Find where the given text appears and provide that cell's center as (x, y) coordinate. 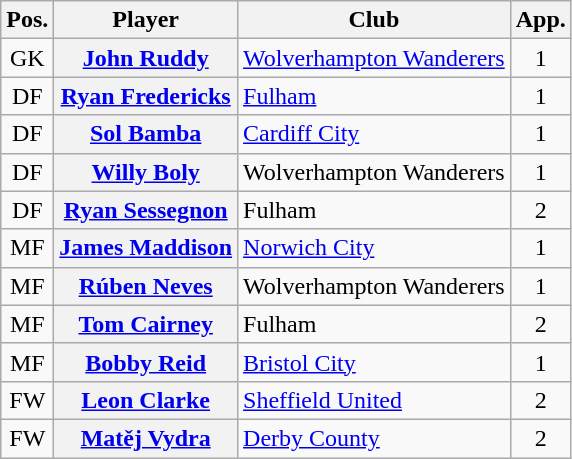
Bobby Reid (146, 362)
Matěj Vydra (146, 438)
James Maddison (146, 248)
Ryan Sessegnon (146, 210)
Player (146, 20)
Club (374, 20)
GK (28, 58)
Sol Bamba (146, 134)
Cardiff City (374, 134)
Derby County (374, 438)
Rúben Neves (146, 286)
Ryan Fredericks (146, 96)
John Ruddy (146, 58)
Norwich City (374, 248)
Willy Boly (146, 172)
Bristol City (374, 362)
Sheffield United (374, 400)
App. (540, 20)
Pos. (28, 20)
Leon Clarke (146, 400)
Tom Cairney (146, 324)
